Return the [x, y] coordinate for the center point of the cell that contains the specified text.  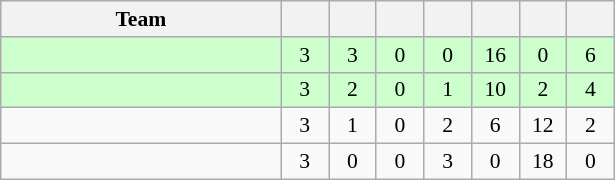
18 [543, 162]
4 [591, 90]
10 [495, 90]
16 [495, 55]
12 [543, 126]
Team [141, 19]
